Locate the cell with the specified text and output its [X, Y] center coordinate. 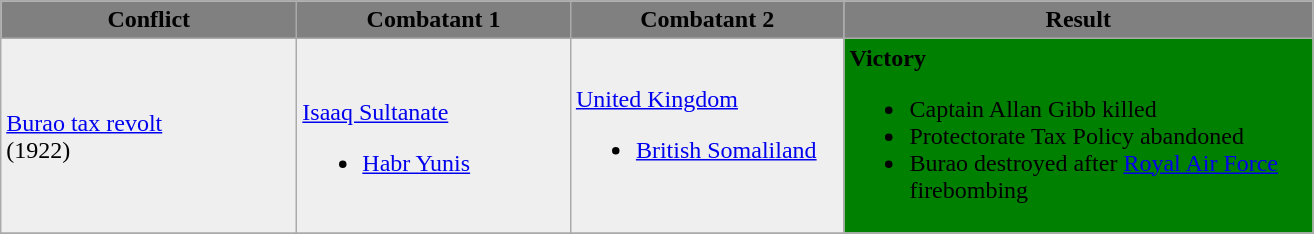
United Kingdom British Somaliland [707, 136]
Result [1078, 20]
VictoryCaptain Allan Gibb killedProtectorate Tax Policy abandonedBurao destroyed after Royal Air Force firebombing [1078, 136]
Combatant 1 [434, 20]
Burao tax revolt(1922) [149, 136]
Isaaq SultanateHabr Yunis [434, 136]
Combatant 2 [707, 20]
Conflict [149, 20]
